Return [x, y] of the center of cell containing provided text 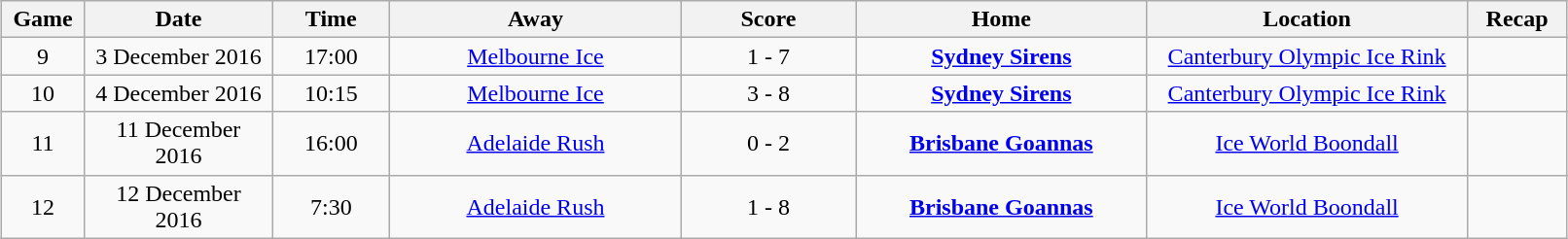
0 - 2 [768, 144]
Game [43, 19]
16:00 [331, 144]
10 [43, 93]
1 - 7 [768, 56]
11 December 2016 [179, 144]
12 [43, 206]
Away [535, 19]
10:15 [331, 93]
Location [1307, 19]
3 December 2016 [179, 56]
7:30 [331, 206]
1 - 8 [768, 206]
3 - 8 [768, 93]
Score [768, 19]
Time [331, 19]
17:00 [331, 56]
Recap [1517, 19]
12 December 2016 [179, 206]
9 [43, 56]
4 December 2016 [179, 93]
11 [43, 144]
Date [179, 19]
Home [1002, 19]
